Return (x, y) of the center of cell containing provided text 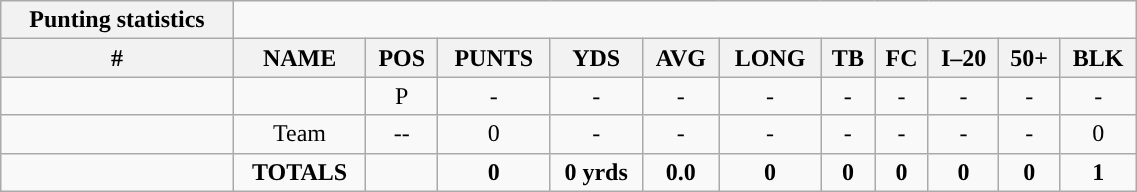
P (402, 96)
Team (299, 134)
1 (1098, 172)
FC (902, 58)
LONG (770, 58)
TOTALS (299, 172)
Punting statistics (118, 20)
BLK (1098, 58)
0 yrds (596, 172)
AVG (681, 58)
# (118, 58)
0.0 (681, 172)
TB (848, 58)
PUNTS (494, 58)
50+ (1030, 58)
POS (402, 58)
NAME (299, 58)
YDS (596, 58)
I–20 (963, 58)
-- (402, 134)
